Scan for the cell matching the given text and deliver its (X, Y) coordinate at center. 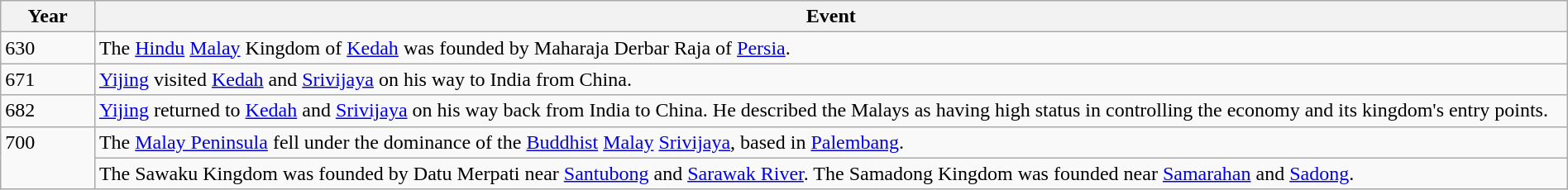
Year (48, 17)
The Sawaku Kingdom was founded by Datu Merpati near Santubong and Sarawak River. The Samadong Kingdom was founded near Samarahan and Sadong. (830, 173)
700 (48, 158)
The Malay Peninsula fell under the dominance of the Buddhist Malay Srivijaya, based in Palembang. (830, 142)
630 (48, 48)
Event (830, 17)
The Hindu Malay Kingdom of Kedah was founded by Maharaja Derbar Raja of Persia. (830, 48)
671 (48, 79)
682 (48, 111)
Yijing visited Kedah and Srivijaya on his way to India from China. (830, 79)
